Provide the [x, y] coordinate of the cell's center where the given text is located.  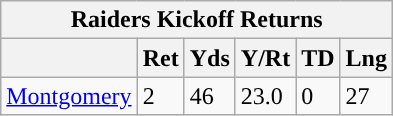
Ret [160, 58]
46 [210, 96]
23.0 [265, 96]
Lng [366, 58]
0 [318, 96]
Montgomery [69, 96]
TD [318, 58]
Y/Rt [265, 58]
2 [160, 96]
27 [366, 96]
Yds [210, 58]
Raiders Kickoff Returns [197, 20]
